Return the [x, y] coordinate for the center point of the cell that contains the specified text.  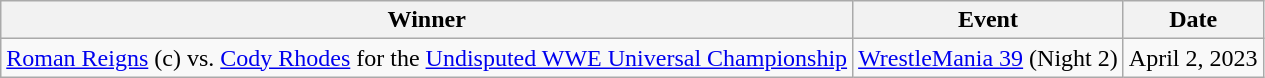
Winner [427, 20]
Date [1193, 20]
April 2, 2023 [1193, 58]
WrestleMania 39 (Night 2) [988, 58]
Roman Reigns (c) vs. Cody Rhodes for the Undisputed WWE Universal Championship [427, 58]
Event [988, 20]
